Capture the cell that displays the provided text and extract its (x, y) central coordinate. 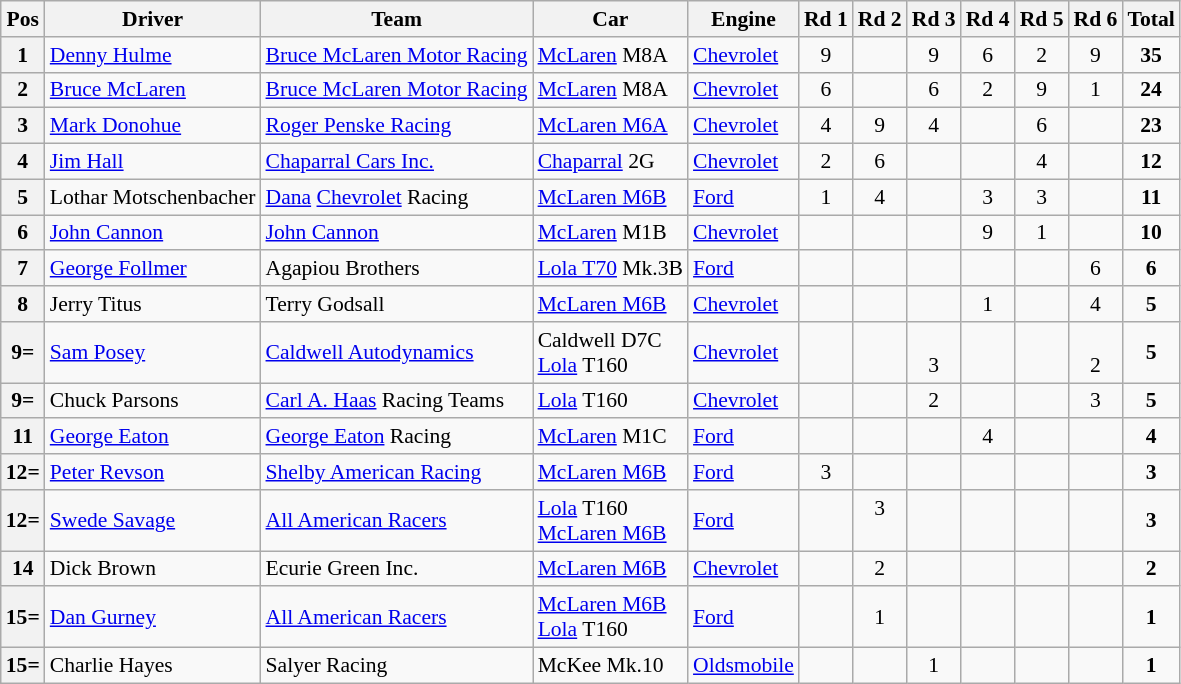
Lothar Motschenbacher (153, 197)
Driver (153, 19)
Chaparral 2G (610, 162)
Rd 4 (988, 19)
Jim Hall (153, 162)
Caldwell Autodynamics (396, 352)
Swede Savage (153, 520)
Dan Gurney (153, 618)
Total (1150, 19)
Peter Revson (153, 472)
Dana Chevrolet Racing (396, 197)
Chaparral Cars Inc. (396, 162)
Jerry Titus (153, 304)
Agapiou Brothers (396, 269)
23 (1150, 126)
McLaren M6BLola T160 (610, 618)
Roger Penske Racing (396, 126)
Terry Godsall (396, 304)
George Eaton (153, 437)
Carl A. Haas Racing Teams (396, 401)
Ecurie Green Inc. (396, 569)
10 (1150, 233)
Chuck Parsons (153, 401)
Rd 1 (826, 19)
Shelby American Racing (396, 472)
McKee Mk.10 (610, 666)
Mark Donohue (153, 126)
Denny Hulme (153, 55)
Engine (744, 19)
35 (1150, 55)
Sam Posey (153, 352)
Rd 6 (1096, 19)
8 (23, 304)
12 (1150, 162)
Caldwell D7CLola T160 (610, 352)
George Follmer (153, 269)
Lola T160 (610, 401)
Dick Brown (153, 569)
7 (23, 269)
Rd 3 (934, 19)
Oldsmobile (744, 666)
McLaren M1B (610, 233)
Lola T70 Mk.3B (610, 269)
Rd 5 (1042, 19)
Team (396, 19)
24 (1150, 90)
Rd 2 (880, 19)
McLaren M6A (610, 126)
Lola T160McLaren M6B (610, 520)
McLaren M1C (610, 437)
Bruce McLaren (153, 90)
Charlie Hayes (153, 666)
Pos (23, 19)
George Eaton Racing (396, 437)
Salyer Racing (396, 666)
14 (23, 569)
Car (610, 19)
